Provide the (x, y) coordinate of the cell's center where the given text is located.  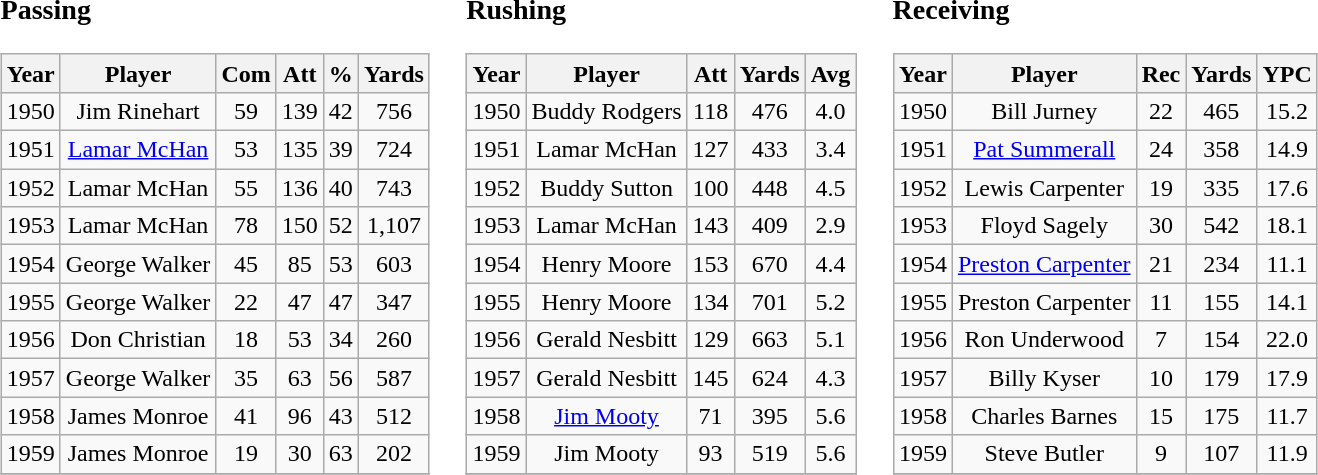
476 (770, 111)
5.2 (830, 302)
35 (246, 378)
93 (710, 454)
433 (770, 150)
154 (1222, 340)
127 (710, 150)
% (340, 73)
260 (394, 340)
14.1 (1287, 302)
234 (1222, 264)
107 (1222, 454)
52 (340, 226)
Jim Rinehart (138, 111)
4.5 (830, 188)
139 (300, 111)
143 (710, 226)
15.2 (1287, 111)
4.3 (830, 378)
85 (300, 264)
1,107 (394, 226)
55 (246, 188)
14.9 (1287, 150)
71 (710, 416)
202 (394, 454)
18.1 (1287, 226)
756 (394, 111)
4.0 (830, 111)
Steve Butler (1044, 454)
Buddy Rodgers (606, 111)
17.9 (1287, 378)
15 (1161, 416)
409 (770, 226)
34 (340, 340)
Floyd Sagely (1044, 226)
22.0 (1287, 340)
Avg (830, 73)
43 (340, 416)
512 (394, 416)
9 (1161, 454)
42 (340, 111)
603 (394, 264)
Ron Underwood (1044, 340)
10 (1161, 378)
465 (1222, 111)
724 (394, 150)
118 (710, 111)
663 (770, 340)
136 (300, 188)
Charles Barnes (1044, 416)
358 (1222, 150)
670 (770, 264)
78 (246, 226)
155 (1222, 302)
39 (340, 150)
448 (770, 188)
134 (710, 302)
743 (394, 188)
Buddy Sutton (606, 188)
21 (1161, 264)
150 (300, 226)
7 (1161, 340)
587 (394, 378)
59 (246, 111)
Rec (1161, 73)
5.1 (830, 340)
542 (1222, 226)
347 (394, 302)
45 (246, 264)
Pat Summerall (1044, 150)
11.9 (1287, 454)
11 (1161, 302)
11.1 (1287, 264)
129 (710, 340)
2.9 (830, 226)
17.6 (1287, 188)
153 (710, 264)
624 (770, 378)
701 (770, 302)
395 (770, 416)
Bill Jurney (1044, 111)
145 (710, 378)
Lewis Carpenter (1044, 188)
YPC (1287, 73)
135 (300, 150)
4.4 (830, 264)
56 (340, 378)
96 (300, 416)
40 (340, 188)
179 (1222, 378)
18 (246, 340)
Don Christian (138, 340)
175 (1222, 416)
24 (1161, 150)
3.4 (830, 150)
Com (246, 73)
100 (710, 188)
519 (770, 454)
41 (246, 416)
Billy Kyser (1044, 378)
11.7 (1287, 416)
335 (1222, 188)
